Return the (x, y) coordinate for the center point of the cell that contains the specified text.  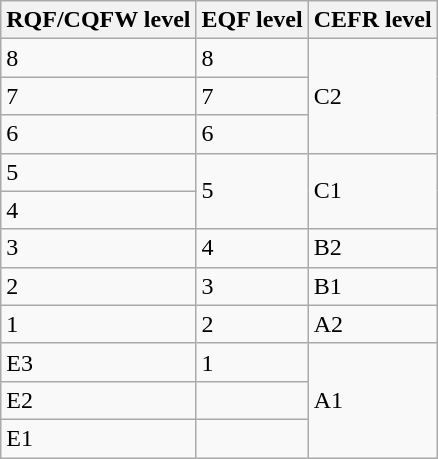
E1 (98, 438)
CEFR level (372, 20)
C1 (372, 191)
RQF/CQFW level (98, 20)
A2 (372, 324)
E3 (98, 362)
B2 (372, 248)
C2 (372, 96)
EQF level (252, 20)
A1 (372, 400)
B1 (372, 286)
E2 (98, 400)
